From the cell containing the given text, extract its center point as (X, Y) coordinate. 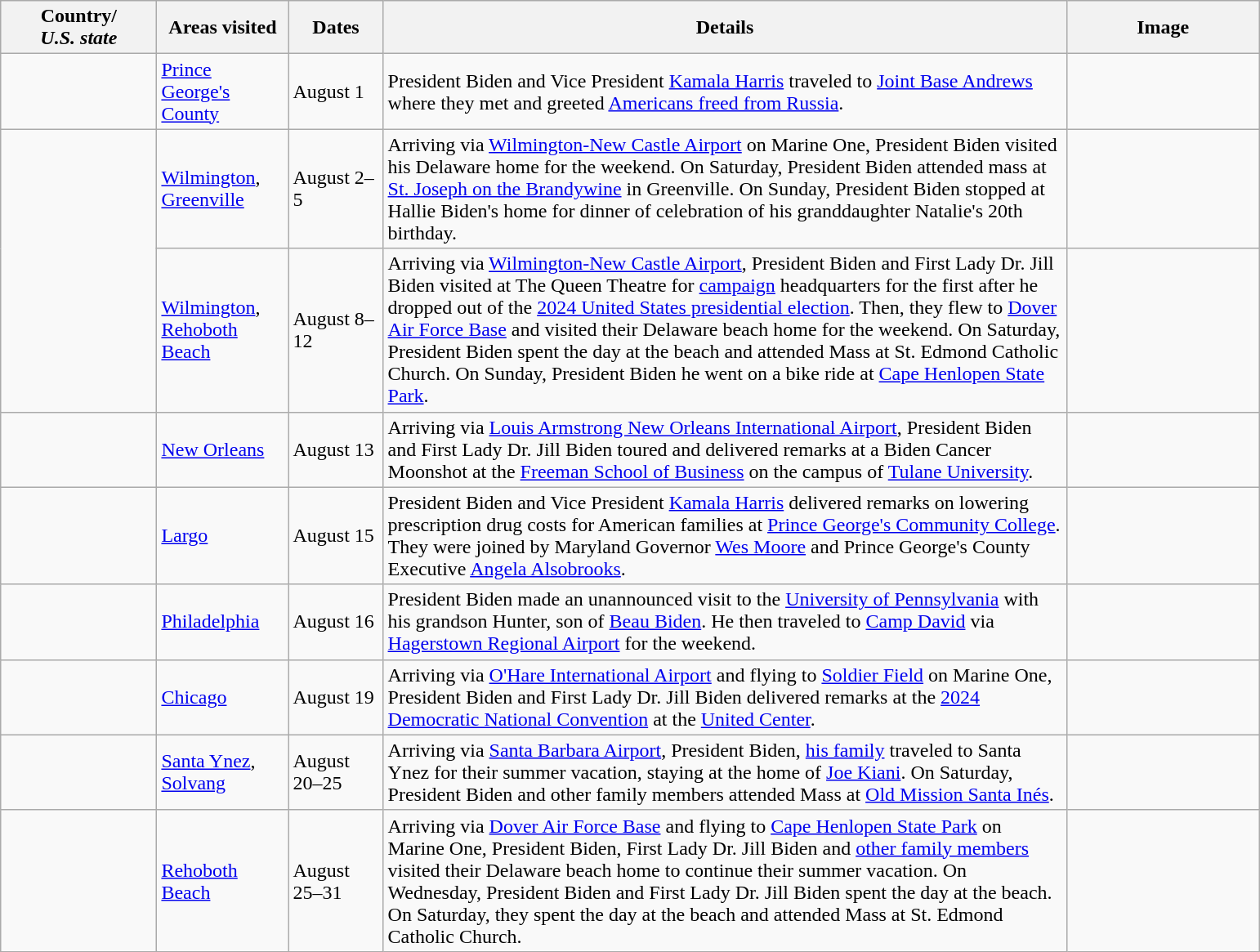
Wilmington, Greenville (222, 189)
New Orleans (222, 449)
August 15 (336, 536)
Areas visited (222, 28)
August 1 (336, 92)
Santa Ynez, Solvang (222, 772)
Chicago (222, 697)
Prince George's County (222, 92)
Philadelphia (222, 622)
August 8–12 (336, 330)
Wilmington, Rehoboth Beach (222, 330)
August 2–5 (336, 189)
Details (725, 28)
August 13 (336, 449)
Dates (336, 28)
August 19 (336, 697)
Largo (222, 536)
August 25–31 (336, 881)
August 16 (336, 622)
Rehoboth Beach (222, 881)
Image (1163, 28)
August 20–25 (336, 772)
Country/U.S. state (78, 28)
President Biden and Vice President Kamala Harris traveled to Joint Base Andrews where they met and greeted Americans freed from Russia. (725, 92)
